Pinpoint the cell where the given text exists, returning its (X, Y) midpoint coordinate. 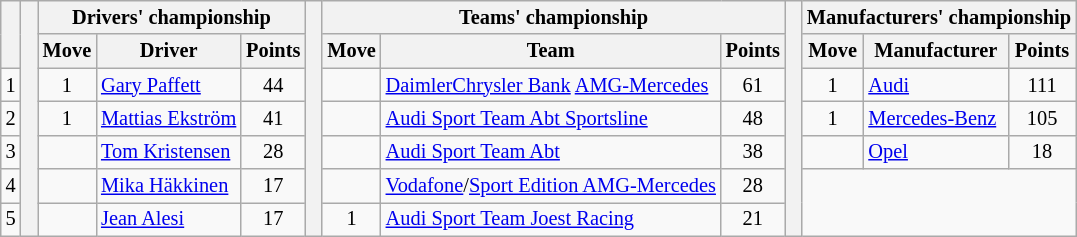
5 (11, 219)
Mattias Ekström (168, 118)
3 (11, 152)
Audi (936, 85)
Mika Häkkinen (168, 186)
Manufacturer (936, 51)
Opel (936, 152)
Driver (168, 51)
Jean Alesi (168, 219)
Teams' championship (553, 17)
4 (11, 186)
111 (1042, 85)
Team (551, 51)
Manufacturers' championship (939, 17)
2 (11, 118)
105 (1042, 118)
Drivers' championship (172, 17)
Audi Sport Team Abt Sportsline (551, 118)
DaimlerChrysler Bank AMG-Mercedes (551, 85)
Audi Sport Team Abt (551, 152)
41 (273, 118)
18 (1042, 152)
Audi Sport Team Joest Racing (551, 219)
38 (753, 152)
Gary Paffett (168, 85)
Vodafone/Sport Edition AMG-Mercedes (551, 186)
61 (753, 85)
Tom Kristensen (168, 152)
48 (753, 118)
Mercedes-Benz (936, 118)
21 (753, 219)
44 (273, 85)
